Provide the [X, Y] coordinate of the cell's center where the given text is located.  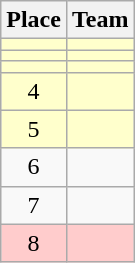
Place [34, 20]
5 [34, 129]
7 [34, 205]
4 [34, 91]
8 [34, 243]
6 [34, 167]
Team [100, 20]
